Output the (X, Y) coordinate of the center of the cell containing the given text.  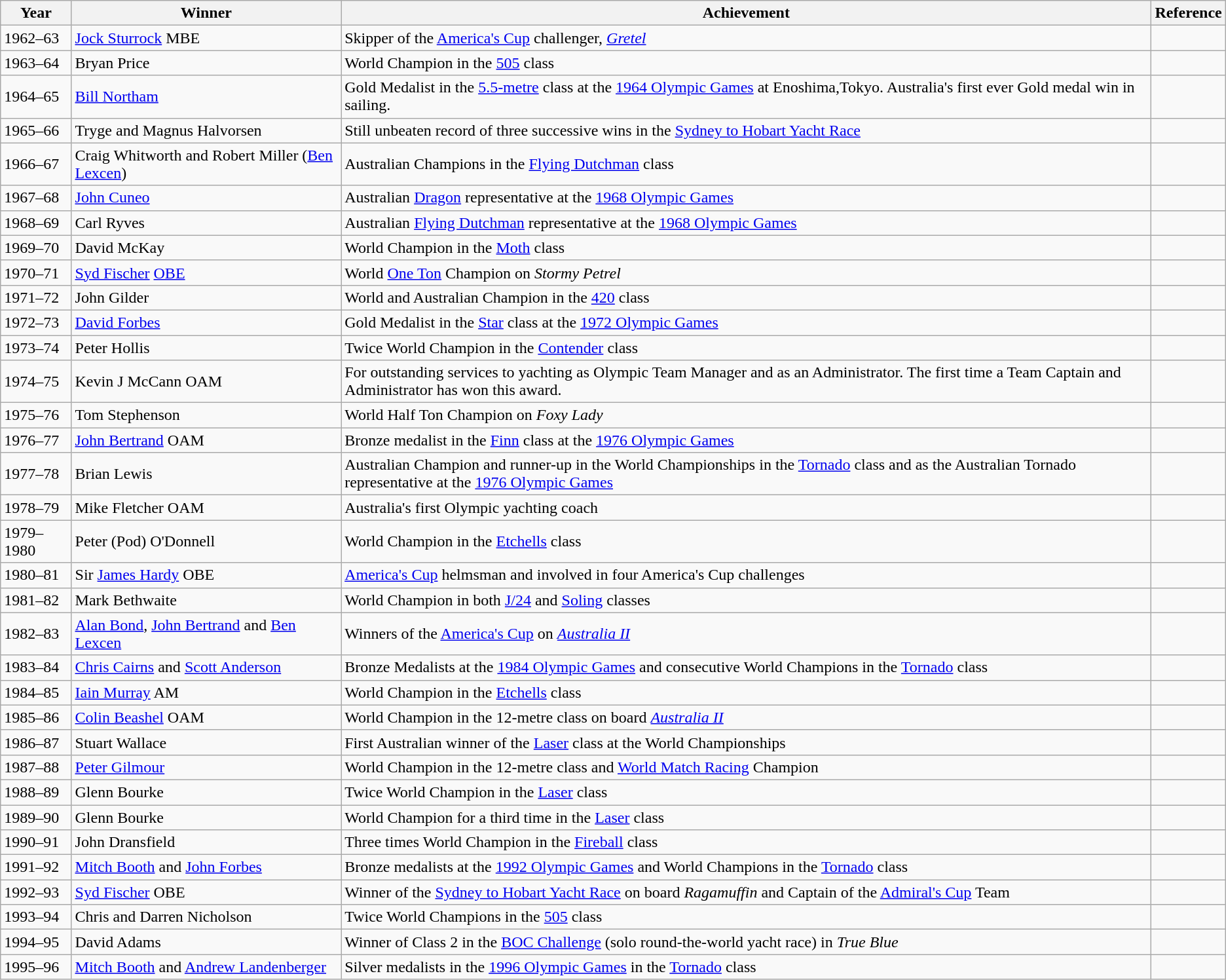
1984–85 (36, 692)
Jock Sturrock MBE (206, 38)
1986–87 (36, 742)
Mark Bethwaite (206, 600)
Australian Dragon representative at the 1968 Olympic Games (747, 198)
Carl Ryves (206, 223)
World Half Ton Champion on Foxy Lady (747, 415)
Iain Murray AM (206, 692)
Twice World Champion in the Laser class (747, 792)
Gold Medalist in the 5.5-metre class at the 1964 Olympic Games at Enoshima,Tokyo. Australia's first ever Gold medal win in sailing. (747, 97)
1968–69 (36, 223)
1983–84 (36, 668)
Twice World Champions in the 505 class (747, 917)
1992–93 (36, 892)
Chris and Darren Nicholson (206, 917)
1972–73 (36, 322)
1994–95 (36, 942)
Australia's first Olympic yachting coach (747, 508)
1990–91 (36, 842)
John Cuneo (206, 198)
America's Cup helmsman and involved in four America's Cup challenges (747, 575)
World Champion in the 505 class (747, 63)
1987–88 (36, 767)
1989–90 (36, 817)
World Champion in both J/24 and Soling classes (747, 600)
1969–70 (36, 248)
Mitch Booth and John Forbes (206, 867)
1991–92 (36, 867)
Chris Cairns and Scott Anderson (206, 668)
Craig Whitworth and Robert Miller (Ben Lexcen) (206, 164)
Brian Lewis (206, 474)
Reference (1188, 13)
World Champion for a third time in the Laser class (747, 817)
Winner of the Sydney to Hobart Yacht Race on board Ragamuffin and Captain of the Admiral's Cup Team (747, 892)
Achievement (747, 13)
1967–68 (36, 198)
World Champion in the 12-metre class on board Australia II (747, 717)
Bill Northam (206, 97)
John Dransfield (206, 842)
Sir James Hardy OBE (206, 575)
John Bertrand OAM (206, 440)
1981–82 (36, 600)
1966–67 (36, 164)
1980–81 (36, 575)
1964–65 (36, 97)
1993–94 (36, 917)
David McKay (206, 248)
Winners of the America's Cup on Australia II (747, 634)
Mike Fletcher OAM (206, 508)
Winner of Class 2 in the BOC Challenge (solo round-the-world yacht race) in True Blue (747, 942)
Gold Medalist in the Star class at the 1972 Olympic Games (747, 322)
Silver medalists in the 1996 Olympic Games in the Tornado class (747, 967)
David Forbes (206, 322)
1974–75 (36, 381)
1976–77 (36, 440)
Stuart Wallace (206, 742)
World and Australian Champion in the 420 class (747, 297)
1978–79 (36, 508)
Mitch Booth and Andrew Landenberger (206, 967)
Peter Hollis (206, 348)
Colin Beashel OAM (206, 717)
Tom Stephenson (206, 415)
1970–71 (36, 273)
Bryan Price (206, 63)
Still unbeaten record of three successive wins in the Sydney to Hobart Yacht Race (747, 130)
1995–96 (36, 967)
David Adams (206, 942)
Peter (Pod) O'Donnell (206, 541)
Kevin J McCann OAM (206, 381)
1971–72 (36, 297)
Australian Champions in the Flying Dutchman class (747, 164)
Bronze medalist in the Finn class at the 1976 Olympic Games (747, 440)
1975–76 (36, 415)
World Champion in the 12-metre class and World Match Racing Champion (747, 767)
1982–83 (36, 634)
1977–78 (36, 474)
Peter Gilmour (206, 767)
1985–86 (36, 717)
1962–63 (36, 38)
1988–89 (36, 792)
1979–1980 (36, 541)
Skipper of the America's Cup challenger, Gretel (747, 38)
Tryge and Magnus Halvorsen (206, 130)
Year (36, 13)
World One Ton Champion on Stormy Petrel (747, 273)
Winner (206, 13)
First Australian winner of the Laser class at the World Championships (747, 742)
World Champion in the Moth class (747, 248)
1963–64 (36, 63)
John Gilder (206, 297)
Bronze Medalists at the 1984 Olympic Games and consecutive World Champions in the Tornado class (747, 668)
Three times World Champion in the Fireball class (747, 842)
Australian Flying Dutchman representative at the 1968 Olympic Games (747, 223)
Alan Bond, John Bertrand and Ben Lexcen (206, 634)
1965–66 (36, 130)
Bronze medalists at the 1992 Olympic Games and World Champions in the Tornado class (747, 867)
Twice World Champion in the Contender class (747, 348)
1973–74 (36, 348)
